Capture the cell that displays the provided text and extract its (X, Y) central coordinate. 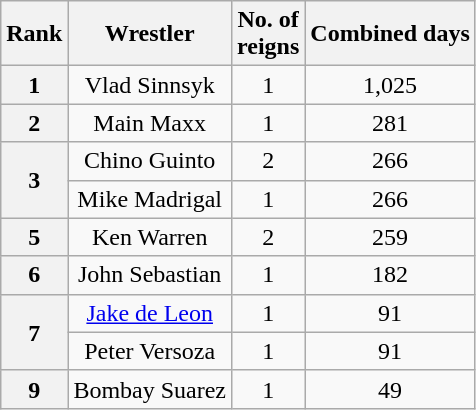
6 (34, 275)
Chino Guinto (150, 161)
9 (34, 389)
Vlad Sinnsyk (150, 85)
Main Maxx (150, 123)
No. ofreigns (268, 34)
1,025 (390, 85)
Ken Warren (150, 237)
Peter Versoza (150, 351)
281 (390, 123)
Jake de Leon (150, 313)
182 (390, 275)
Bombay Suarez (150, 389)
Wrestler (150, 34)
49 (390, 389)
3 (34, 180)
5 (34, 237)
John Sebastian (150, 275)
259 (390, 237)
7 (34, 332)
Combined days (390, 34)
Mike Madrigal (150, 199)
Rank (34, 34)
